Output the [x, y] coordinate of the center of the cell containing the given text.  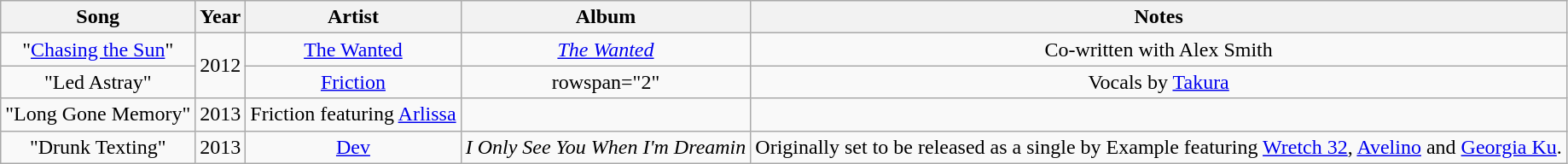
Co-written with Alex Smith [1159, 50]
Dev [353, 147]
Song [98, 17]
Originally set to be released as a single by Example featuring Wretch 32, Avelino and Georgia Ku. [1159, 147]
"Chasing the Sun" [98, 50]
rowspan="2" [606, 82]
Year [220, 17]
Album [606, 17]
I Only See You When I'm Dreamin [606, 147]
Friction featuring Arlissa [353, 114]
2012 [220, 66]
"Long Gone Memory" [98, 114]
"Drunk Texting" [98, 147]
Friction [353, 82]
Vocals by Takura [1159, 82]
Artist [353, 17]
"Led Astray" [98, 82]
Notes [1159, 17]
